Return (x, y) of the center of cell containing provided text 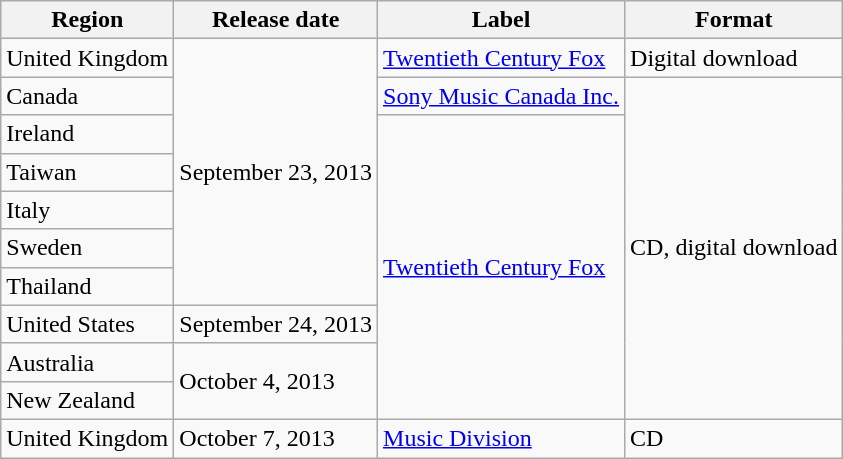
Taiwan (88, 172)
Region (88, 20)
Digital download (734, 58)
Sony Music Canada Inc. (502, 96)
October 7, 2013 (276, 438)
Ireland (88, 134)
CD, digital download (734, 248)
Label (502, 20)
CD (734, 438)
Release date (276, 20)
Sweden (88, 248)
Format (734, 20)
Australia (88, 362)
United States (88, 324)
New Zealand (88, 400)
Canada (88, 96)
September 24, 2013 (276, 324)
September 23, 2013 (276, 172)
October 4, 2013 (276, 381)
Italy (88, 210)
Thailand (88, 286)
Music Division (502, 438)
